For the text-containing cell, return its midpoint in (X, Y) coordinate format. 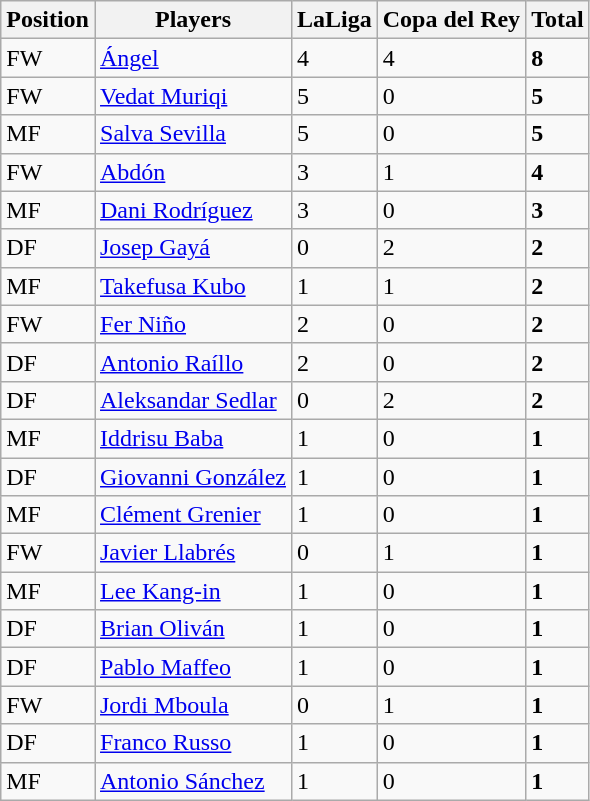
Javier Llabrés (192, 553)
Aleksandar Sedlar (192, 400)
Abdón (192, 172)
8 (558, 58)
LaLiga (334, 20)
Brian Oliván (192, 629)
Iddrisu Baba (192, 438)
Antonio Raíllo (192, 362)
Pablo Maffeo (192, 667)
Franco Russo (192, 743)
Josep Gayá (192, 248)
Ángel (192, 58)
Takefusa Kubo (192, 286)
Jordi Mboula (192, 705)
Giovanni González (192, 477)
Vedat Muriqi (192, 96)
Lee Kang-in (192, 591)
Antonio Sánchez (192, 781)
Total (558, 20)
Position (48, 20)
Fer Niño (192, 324)
Dani Rodríguez (192, 210)
Salva Sevilla (192, 134)
Copa del Rey (451, 20)
Clément Grenier (192, 515)
Players (192, 20)
